Find where the given text appears and provide that cell's center as [x, y] coordinate. 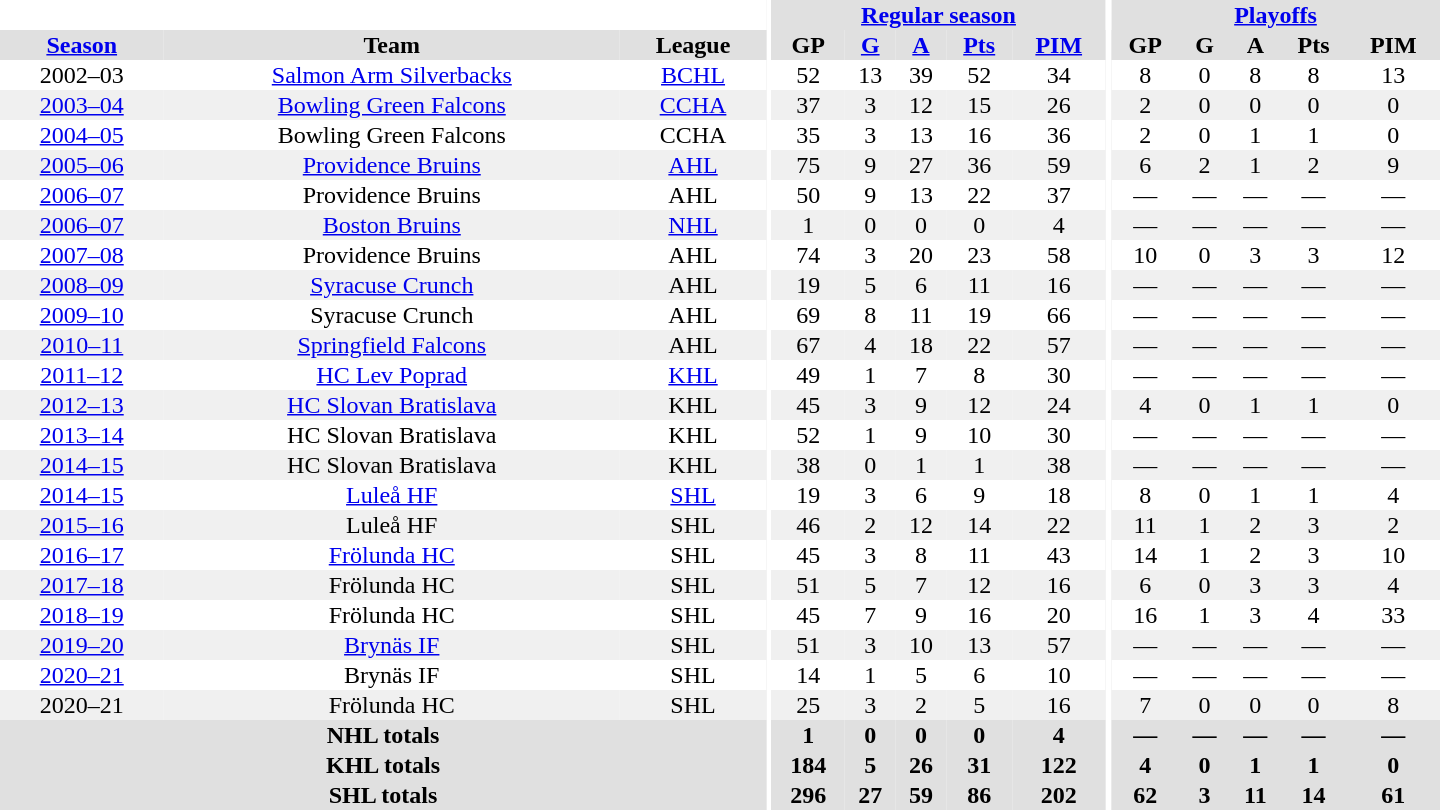
61 [1393, 795]
202 [1058, 795]
2018–19 [82, 615]
67 [808, 345]
League [693, 45]
23 [979, 255]
49 [808, 375]
2016–17 [82, 555]
2004–05 [82, 135]
74 [808, 255]
2005–06 [82, 165]
34 [1058, 75]
SHL totals [383, 795]
35 [808, 135]
296 [808, 795]
39 [922, 75]
46 [808, 525]
Boston Bruins [392, 225]
24 [1058, 405]
2015–16 [82, 525]
2012–13 [82, 405]
NHL [693, 225]
184 [808, 765]
BCHL [693, 75]
15 [979, 105]
43 [1058, 555]
66 [1058, 315]
31 [979, 765]
33 [1393, 615]
Regular season [939, 15]
2011–12 [82, 375]
Playoffs [1276, 15]
2009–10 [82, 315]
Salmon Arm Silverbacks [392, 75]
75 [808, 165]
2017–18 [82, 585]
2002–03 [82, 75]
2008–09 [82, 285]
122 [1058, 765]
KHL totals [383, 765]
Season [82, 45]
50 [808, 195]
HC Lev Poprad [392, 375]
25 [808, 705]
Team [392, 45]
2019–20 [82, 645]
86 [979, 795]
69 [808, 315]
Springfield Falcons [392, 345]
58 [1058, 255]
2003–04 [82, 105]
62 [1145, 795]
NHL totals [383, 735]
2010–11 [82, 345]
2007–08 [82, 255]
2013–14 [82, 435]
